Provide the [X, Y] coordinate of the cell's center where the given text is located.  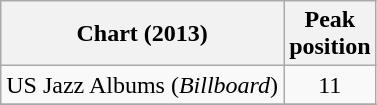
11 [330, 85]
Chart (2013) [142, 34]
Peakposition [330, 34]
US Jazz Albums (Billboard) [142, 85]
